Find where the given text appears and provide that cell's center as [X, Y] coordinate. 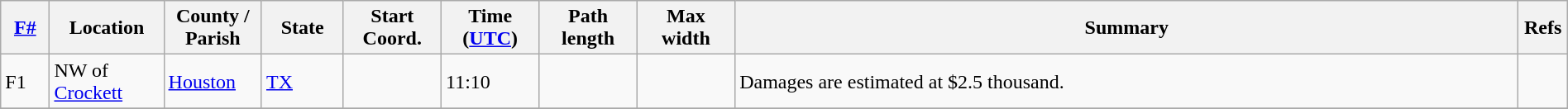
Start Coord. [392, 28]
TX [303, 81]
NW of Crockett [107, 81]
Path length [588, 28]
Summary [1126, 28]
Location [107, 28]
F1 [25, 81]
Houston [213, 81]
Time (UTC) [490, 28]
State [303, 28]
Max width [686, 28]
Damages are estimated at $2.5 thousand. [1126, 81]
11:10 [490, 81]
F# [25, 28]
Refs [1543, 28]
County / Parish [213, 28]
